Output the (X, Y) coordinate of the center of the cell containing the given text.  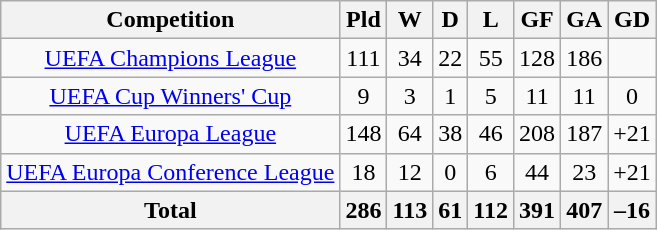
286 (364, 210)
UEFA Champions League (170, 58)
38 (450, 134)
UEFA Europa League (170, 134)
186 (584, 58)
18 (364, 172)
GF (538, 20)
112 (491, 210)
3 (410, 96)
GA (584, 20)
UEFA Europa Conference League (170, 172)
D (450, 20)
1 (450, 96)
128 (538, 58)
113 (410, 210)
55 (491, 58)
111 (364, 58)
148 (364, 134)
44 (538, 172)
22 (450, 58)
12 (410, 172)
5 (491, 96)
6 (491, 172)
46 (491, 134)
W (410, 20)
187 (584, 134)
–16 (632, 210)
391 (538, 210)
23 (584, 172)
GD (632, 20)
34 (410, 58)
208 (538, 134)
9 (364, 96)
L (491, 20)
64 (410, 134)
61 (450, 210)
Pld (364, 20)
UEFA Cup Winners' Cup (170, 96)
Competition (170, 20)
Total (170, 210)
407 (584, 210)
